Output the (x, y) coordinate of the center of the cell containing the given text.  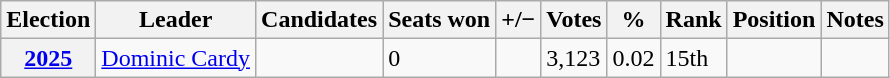
Leader (176, 20)
+/− (518, 20)
0.02 (634, 58)
Notes (855, 20)
% (634, 20)
Seats won (440, 20)
Dominic Cardy (176, 58)
Candidates (320, 20)
Votes (574, 20)
3,123 (574, 58)
15th (694, 58)
0 (440, 58)
Position (774, 20)
2025 (48, 58)
Election (48, 20)
Rank (694, 20)
